For the text-containing cell, return its midpoint in (x, y) coordinate format. 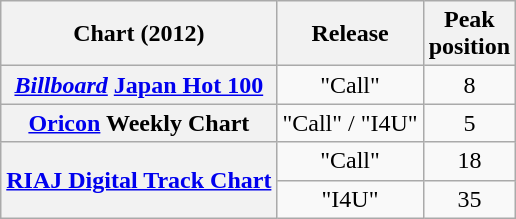
Billboard Japan Hot 100 (139, 85)
Peakposition (469, 34)
8 (469, 85)
Chart (2012) (139, 34)
RIAJ Digital Track Chart (139, 180)
Release (350, 34)
"Call" / "I4U" (350, 123)
5 (469, 123)
35 (469, 199)
Oricon Weekly Chart (139, 123)
18 (469, 161)
"I4U" (350, 199)
